Find where the given text appears and provide that cell's center as [x, y] coordinate. 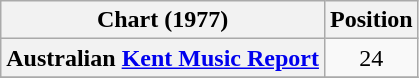
Position [371, 20]
Chart (1977) [163, 20]
Australian Kent Music Report [163, 58]
24 [371, 58]
